For the text-containing cell, return its midpoint in (x, y) coordinate format. 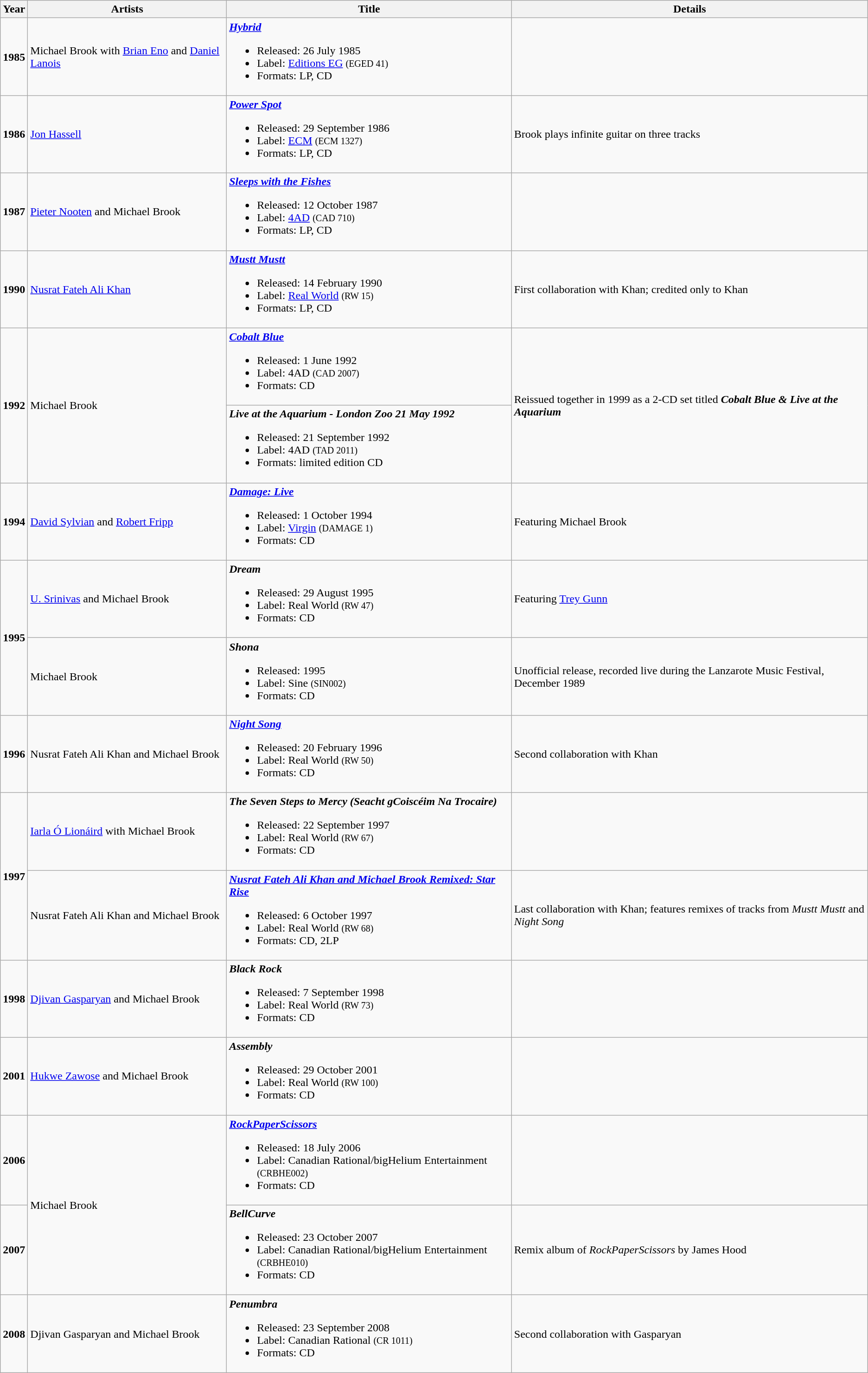
Night SongReleased: 20 February 1996Label: Real World (RW 50)Formats: CD (369, 754)
1996 (14, 754)
ShonaReleased: 1995Label: Sine (SIN002)Formats: CD (369, 676)
Featuring Trey Gunn (689, 599)
Second collaboration with Khan (689, 754)
AssemblyReleased: 29 October 2001Label: Real World (RW 100)Formats: CD (369, 1077)
Details (689, 9)
BellCurveReleased: 23 October 2007Label: Canadian Rational/bigHelium Entertainment (CRBHE010)Formats: CD (369, 1250)
Brook plays infinite guitar on three tracks (689, 134)
2001 (14, 1077)
1998 (14, 999)
Jon Hassell (127, 134)
Last collaboration with Khan; features remixes of tracks from Mustt Mustt and Night Song (689, 915)
2006 (14, 1160)
First collaboration with Khan; credited only to Khan (689, 289)
Nusrat Fateh Ali Khan (127, 289)
Unofficial release, recorded live during the Lanzarote Music Festival, December 1989 (689, 676)
Mustt MusttReleased: 14 February 1990Label: Real World (RW 15)Formats: LP, CD (369, 289)
RockPaperScissorsReleased: 18 July 2006Label: Canadian Rational/bigHelium Entertainment (CRBHE002)Formats: CD (369, 1160)
2008 (14, 1334)
U. Srinivas and Michael Brook (127, 599)
Black RockReleased: 7 September 1998Label: Real World (RW 73)Formats: CD (369, 999)
Iarla Ó Lionáird with Michael Brook (127, 831)
Hukwe Zawose and Michael Brook (127, 1077)
Year (14, 9)
The Seven Steps to Mercy (Seacht gCoiscéim Na Trocaire)Released: 22 September 1997Label: Real World (RW 67)Formats: CD (369, 831)
DreamReleased: 29 August 1995Label: Real World (RW 47)Formats: CD (369, 599)
Reissued together in 1999 as a 2-CD set titled Cobalt Blue & Live at the Aquarium (689, 405)
Remix album of RockPaperScissors by James Hood (689, 1250)
Nusrat Fateh Ali Khan and Michael Brook Remixed: Star RiseReleased: 6 October 1997Label: Real World (RW 68)Formats: CD, 2LP (369, 915)
2007 (14, 1250)
Featuring Michael Brook (689, 521)
Title (369, 9)
Second collaboration with Gasparyan (689, 1334)
David Sylvian and Robert Fripp (127, 521)
Artists (127, 9)
1994 (14, 521)
Michael Brook with Brian Eno and Daniel Lanois (127, 57)
PenumbraReleased: 23 September 2008Label: Canadian Rational (CR 1011)Formats: CD (369, 1334)
Pieter Nooten and Michael Brook (127, 211)
Sleeps with the FishesReleased: 12 October 1987Label: 4AD (CAD 710)Formats: LP, CD (369, 211)
Live at the Aquarium - London Zoo 21 May 1992Released: 21 September 1992Label: 4AD (TAD 2011)Formats: limited edition CD (369, 444)
1997 (14, 876)
1990 (14, 289)
1995 (14, 638)
Damage: LiveReleased: 1 October 1994Label: Virgin (DAMAGE 1)Formats: CD (369, 521)
Cobalt BlueReleased: 1 June 1992Label: 4AD (CAD 2007)Formats: CD (369, 366)
1985 (14, 57)
HybridReleased: 26 July 1985Label: Editions EG (EGED 41)Formats: LP, CD (369, 57)
Power SpotReleased: 29 September 1986Label: ECM (ECM 1327)Formats: LP, CD (369, 134)
1986 (14, 134)
1992 (14, 405)
1987 (14, 211)
